Locate the cell with the specified text and output its [x, y] center coordinate. 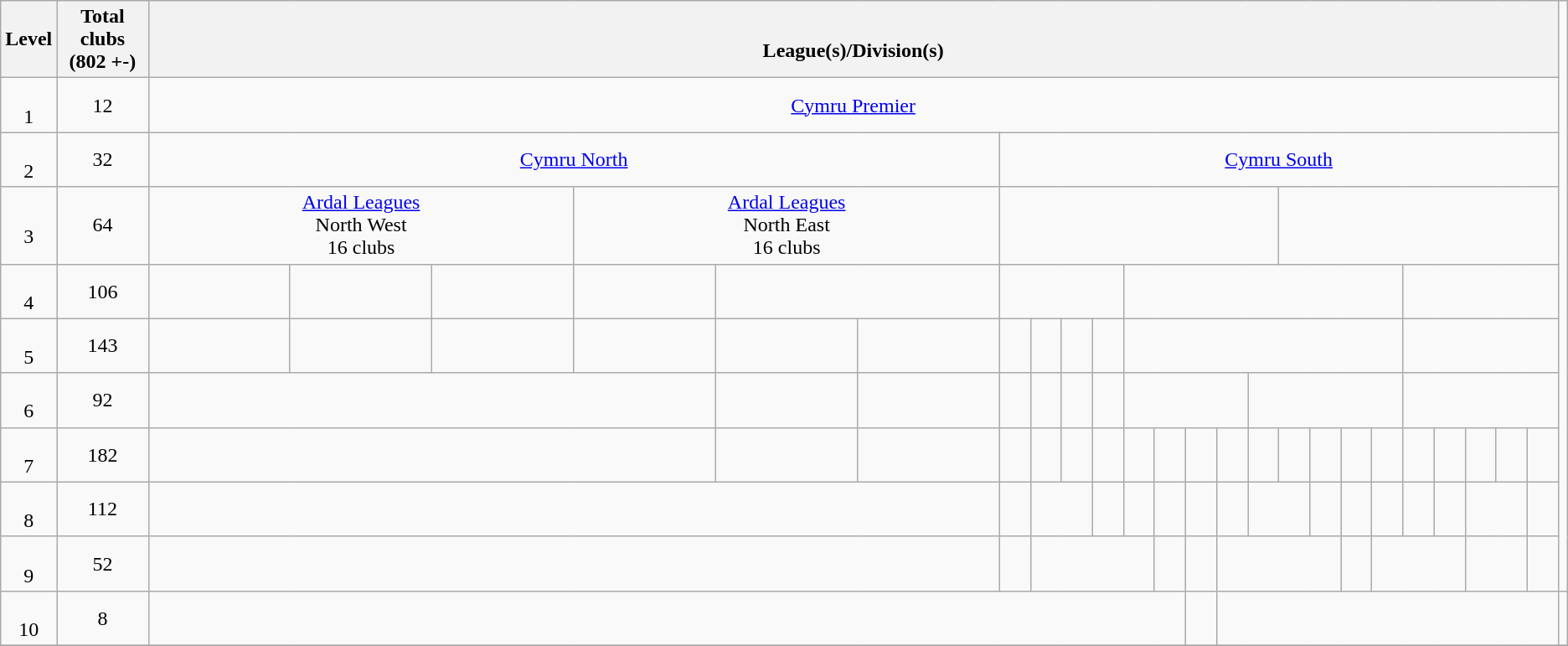
1 [28, 106]
Cymru South [1278, 159]
182 [102, 454]
112 [102, 509]
52 [102, 563]
10 [28, 618]
3 [28, 225]
92 [102, 401]
Total clubs (802 +-) [102, 39]
143 [102, 345]
12 [102, 106]
7 [28, 454]
64 [102, 225]
Cymru North [574, 159]
9 [28, 563]
Ardal LeaguesNorth East16 clubs [787, 225]
6 [28, 401]
4 [28, 292]
106 [102, 292]
2 [28, 159]
32 [102, 159]
Cymru Premier [853, 106]
Ardal LeaguesNorth West16 clubs [361, 225]
League(s)/Division(s) [853, 39]
5 [28, 345]
Level [28, 39]
